From the cell containing the given text, extract its center point as (X, Y) coordinate. 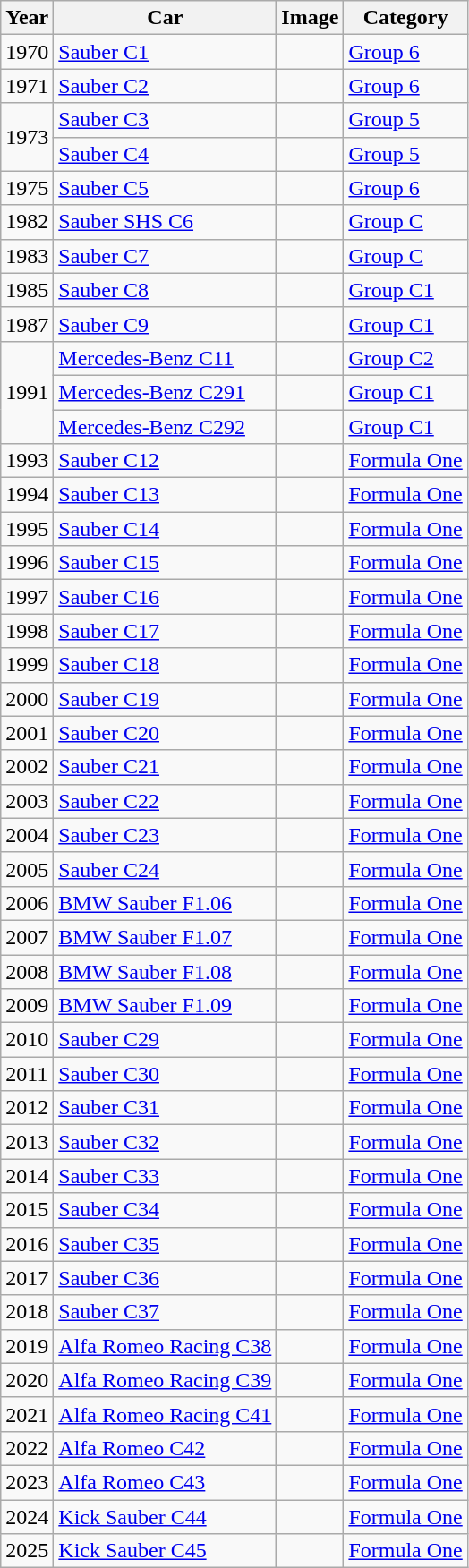
2020 (27, 1380)
Sauber C37 (165, 1312)
Image (310, 18)
2000 (27, 699)
2016 (27, 1244)
2018 (27, 1312)
Mercedes-Benz C291 (165, 392)
Sauber C8 (165, 290)
Sauber C29 (165, 1040)
BMW Sauber F1.08 (165, 971)
Sauber C2 (165, 86)
BMW Sauber F1.07 (165, 937)
Group C2 (405, 358)
2014 (27, 1176)
Sauber C9 (165, 324)
1983 (27, 256)
2021 (27, 1414)
2004 (27, 835)
Sauber C3 (165, 120)
1985 (27, 290)
Sauber C33 (165, 1176)
Sauber C16 (165, 597)
Sauber C19 (165, 699)
2012 (27, 1108)
2013 (27, 1142)
1971 (27, 86)
Car (165, 18)
1998 (27, 631)
1973 (27, 137)
Sauber C30 (165, 1074)
2010 (27, 1040)
Sauber C5 (165, 188)
2022 (27, 1448)
2024 (27, 1517)
Sauber C1 (165, 52)
BMW Sauber F1.09 (165, 1006)
Sauber C12 (165, 461)
Sauber C34 (165, 1210)
2025 (27, 1551)
1970 (27, 52)
Sauber C35 (165, 1244)
2019 (27, 1346)
1997 (27, 597)
2002 (27, 767)
2005 (27, 869)
2009 (27, 1006)
Alfa Romeo Racing C39 (165, 1380)
Sauber C18 (165, 665)
Sauber C31 (165, 1108)
Sauber C14 (165, 529)
1991 (27, 392)
Sauber C32 (165, 1142)
Kick Sauber C45 (165, 1551)
Category (405, 18)
Sauber C4 (165, 154)
Sauber C21 (165, 767)
Year (27, 18)
Sauber C17 (165, 631)
Sauber C22 (165, 801)
Sauber C13 (165, 495)
Mercedes-Benz C292 (165, 427)
2001 (27, 733)
2011 (27, 1074)
2015 (27, 1210)
Alfa Romeo Racing C38 (165, 1346)
Sauber C23 (165, 835)
2006 (27, 903)
2008 (27, 971)
1999 (27, 665)
Sauber C36 (165, 1278)
1987 (27, 324)
Sauber C20 (165, 733)
BMW Sauber F1.06 (165, 903)
1975 (27, 188)
2023 (27, 1482)
Alfa Romeo C43 (165, 1482)
1993 (27, 461)
Alfa Romeo Racing C41 (165, 1414)
Sauber SHS C6 (165, 222)
2007 (27, 937)
Sauber C24 (165, 869)
Alfa Romeo C42 (165, 1448)
1996 (27, 563)
1994 (27, 495)
2003 (27, 801)
1995 (27, 529)
Kick Sauber C44 (165, 1517)
Sauber C15 (165, 563)
Mercedes-Benz C11 (165, 358)
2017 (27, 1278)
1982 (27, 222)
Sauber C7 (165, 256)
